Pinpoint the cell where the given text exists, returning its (x, y) midpoint coordinate. 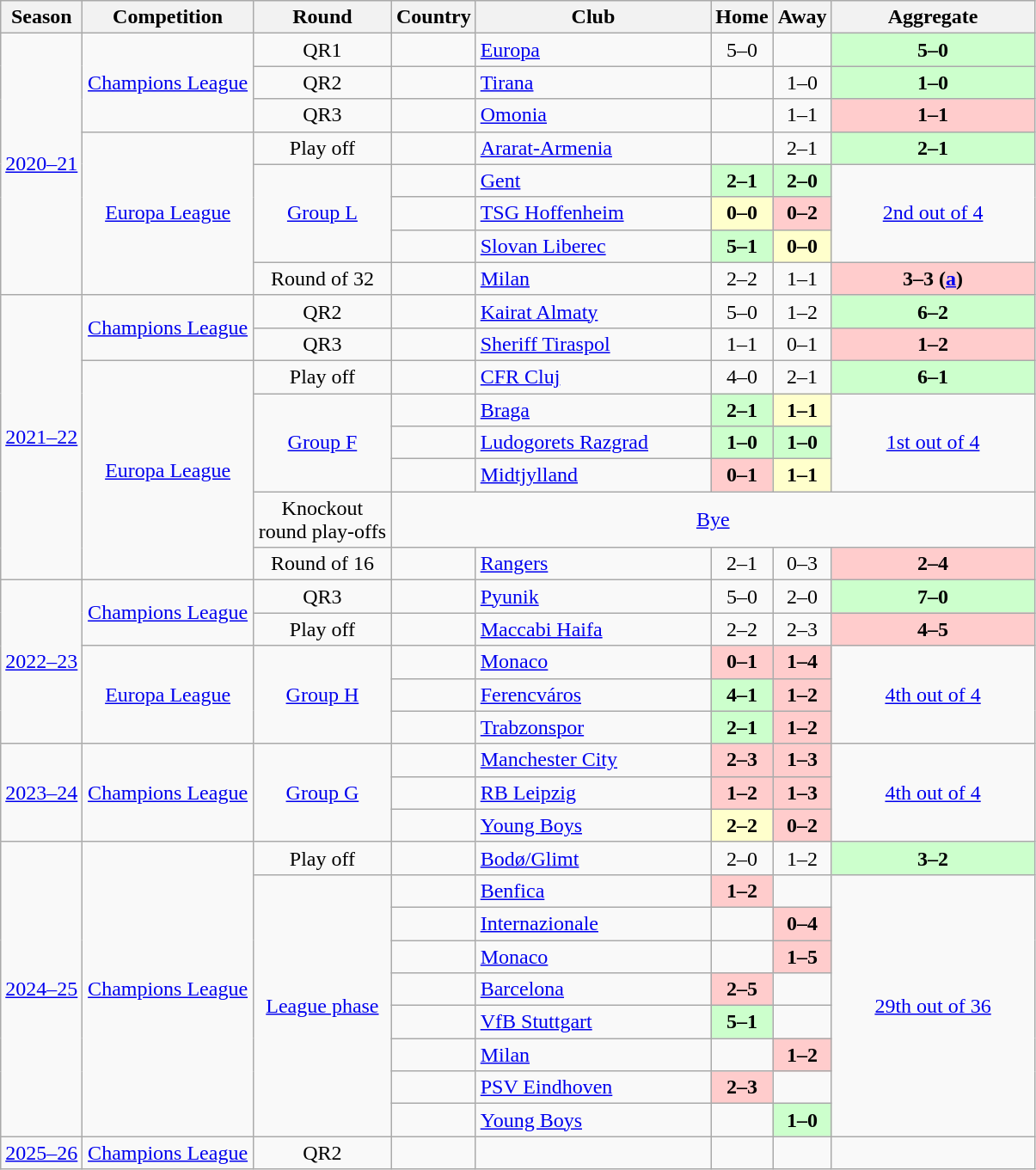
Ferencváros (593, 695)
CFR Cluj (593, 377)
Club (593, 17)
Gent (593, 181)
Pyunik (593, 597)
Country (433, 17)
1–4 (802, 662)
TSG Hoffenheim (593, 213)
Midtjylland (593, 475)
Slovan Liberec (593, 246)
2023–24 (41, 793)
Bodø/Glimt (593, 858)
Trabzonspor (593, 727)
Tirana (593, 83)
Competition (169, 17)
Barcelona (593, 989)
VfB Stuttgart (593, 1022)
Ludogorets Razgrad (593, 443)
Bye (713, 519)
3–3 (a) (933, 279)
Braga (593, 410)
Round (322, 17)
2020–21 (41, 164)
Kairat Almaty (593, 311)
7–0 (933, 597)
4–1 (742, 695)
2025–26 (41, 1153)
Knockout round play-offs (322, 519)
2–4 (933, 564)
Round of 16 (322, 564)
Group H (322, 695)
6–2 (933, 311)
1–5 (802, 957)
4–0 (742, 377)
Round of 32 (322, 279)
Rangers (593, 564)
0–4 (802, 923)
Internazionale (593, 923)
4–5 (933, 629)
2024–25 (41, 989)
Aggregate (933, 17)
2nd out of 4 (933, 213)
PSV Eindhoven (593, 1087)
Sheriff Tiraspol (593, 344)
0–3 (802, 564)
Europa (593, 50)
2021–22 (41, 438)
QR1 (322, 50)
Season (41, 17)
Ararat-Armenia (593, 148)
2022–23 (41, 662)
Benfica (593, 891)
3–2 (933, 858)
Group L (322, 213)
29th out of 36 (933, 1005)
1st out of 4 (933, 443)
Omonia (593, 115)
Manchester City (593, 760)
6–1 (933, 377)
Away (802, 17)
Home (742, 17)
League phase (322, 1005)
Group F (322, 443)
RB Leipzig (593, 793)
2–5 (742, 989)
Maccabi Haifa (593, 629)
Group G (322, 793)
